Locate the cell with the specified text and output its [X, Y] center coordinate. 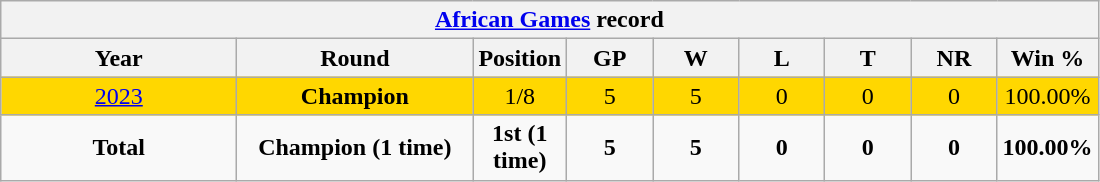
Round [355, 58]
Year [119, 58]
GP [610, 58]
Win % [1048, 58]
T [868, 58]
Champion (1 time) [355, 148]
Total [119, 148]
1st (1 time) [520, 148]
Champion [355, 96]
2023 [119, 96]
NR [954, 58]
1/8 [520, 96]
Position [520, 58]
W [696, 58]
African Games record [550, 20]
L [782, 58]
